Detect which cell encompasses the target text, then output its (x, y) center coordinate. 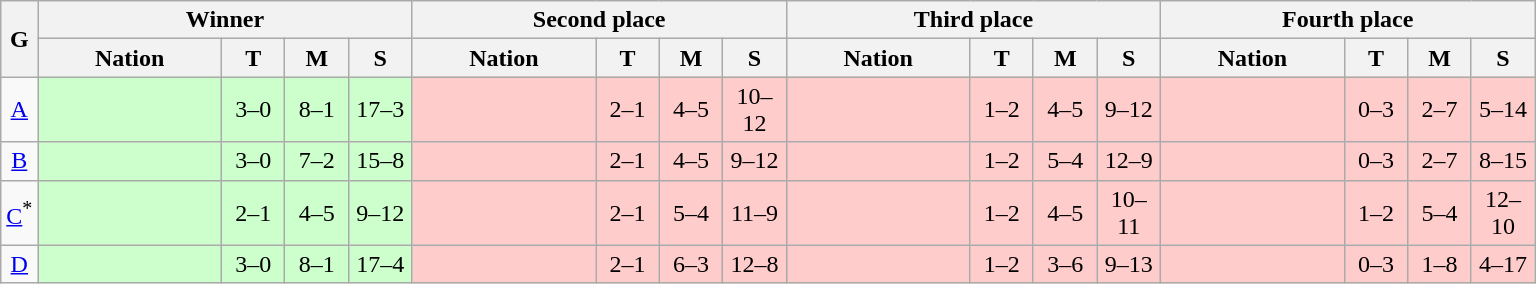
9–13 (1129, 264)
1–8 (1440, 264)
10–12 (755, 110)
6–3 (691, 264)
12–10 (1503, 212)
5–14 (1503, 110)
Winner (225, 20)
Fourth place (1348, 20)
A (20, 110)
8–15 (1503, 161)
Second place (599, 20)
3–6 (1065, 264)
B (20, 161)
7–2 (317, 161)
10–11 (1129, 212)
Third place (973, 20)
C* (20, 212)
15–8 (381, 161)
12–9 (1129, 161)
D (20, 264)
17–4 (381, 264)
G (20, 39)
12–8 (755, 264)
17–3 (381, 110)
11–9 (755, 212)
4–17 (1503, 264)
